Locate the cell with the specified text and output its (X, Y) center coordinate. 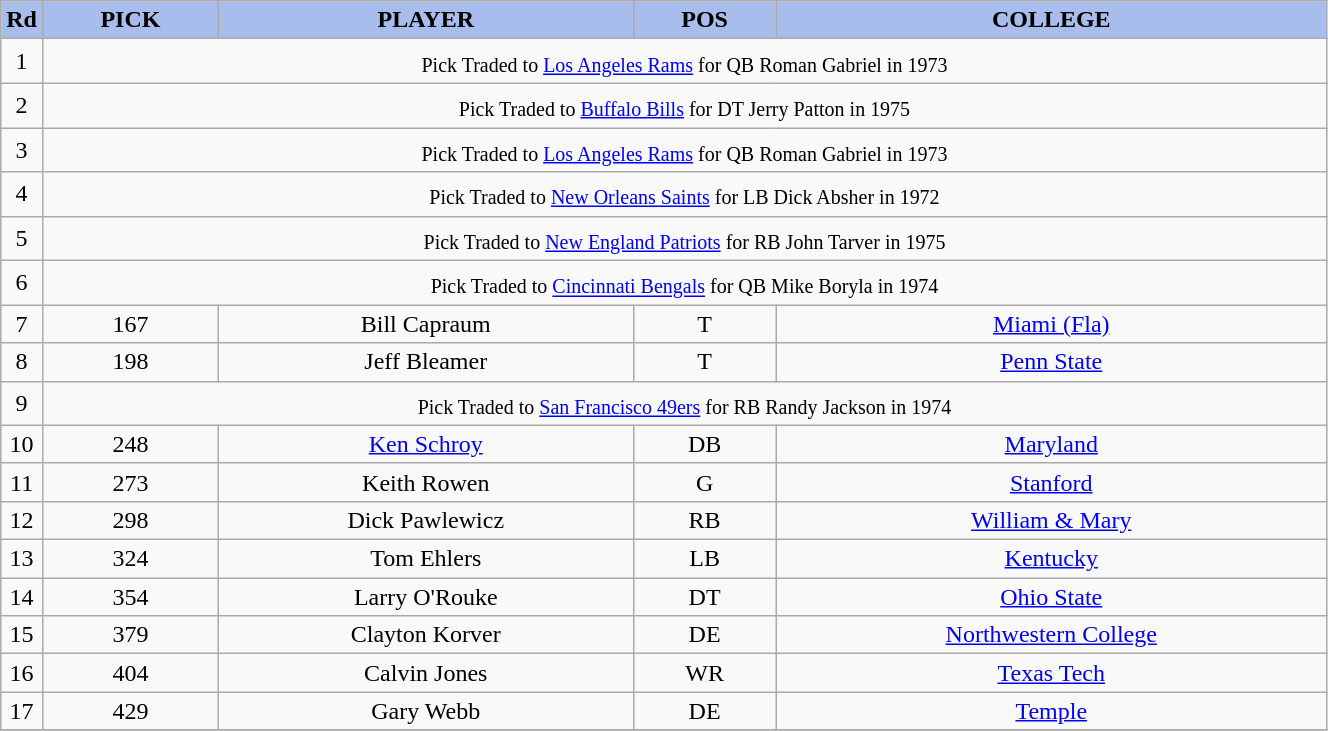
Pick Traded to Buffalo Bills for DT Jerry Patton in 1975 (684, 105)
1 (22, 61)
COLLEGE (1051, 20)
POS (704, 20)
Tom Ehlers (426, 559)
4 (22, 194)
Keith Rowen (426, 482)
Gary Webb (426, 711)
Pick Traded to Cincinnati Bengals for QB Mike Boryla in 1974 (684, 283)
3 (22, 150)
11 (22, 482)
Miami (Fla) (1051, 324)
5 (22, 238)
14 (22, 597)
Kentucky (1051, 559)
Maryland (1051, 444)
Calvin Jones (426, 673)
324 (130, 559)
RB (704, 520)
Pick Traded to San Francisco 49ers for RB Randy Jackson in 1974 (684, 403)
Ohio State (1051, 597)
8 (22, 362)
Jeff Bleamer (426, 362)
PICK (130, 20)
16 (22, 673)
17 (22, 711)
Bill Capraum (426, 324)
Pick Traded to New Orleans Saints for LB Dick Absher in 1972 (684, 194)
Clayton Korver (426, 635)
WR (704, 673)
9 (22, 403)
Stanford (1051, 482)
7 (22, 324)
DB (704, 444)
379 (130, 635)
354 (130, 597)
248 (130, 444)
404 (130, 673)
198 (130, 362)
2 (22, 105)
Rd (22, 20)
Temple (1051, 711)
6 (22, 283)
298 (130, 520)
10 (22, 444)
Larry O'Rouke (426, 597)
12 (22, 520)
G (704, 482)
Northwestern College (1051, 635)
15 (22, 635)
William & Mary (1051, 520)
273 (130, 482)
Texas Tech (1051, 673)
LB (704, 559)
429 (130, 711)
13 (22, 559)
Dick Pawlewicz (426, 520)
PLAYER (426, 20)
Ken Schroy (426, 444)
Pick Traded to New England Patriots for RB John Tarver in 1975 (684, 238)
Penn State (1051, 362)
167 (130, 324)
DT (704, 597)
